Search for the cell housing the specified text and yield its (X, Y) center coordinate. 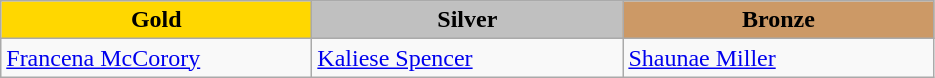
Shaunae Miller (778, 58)
Bronze (778, 20)
Silver (468, 20)
Gold (156, 20)
Francena McCorory (156, 58)
Kaliese Spencer (468, 58)
